Scan for the cell matching the given text and deliver its [X, Y] coordinate at center. 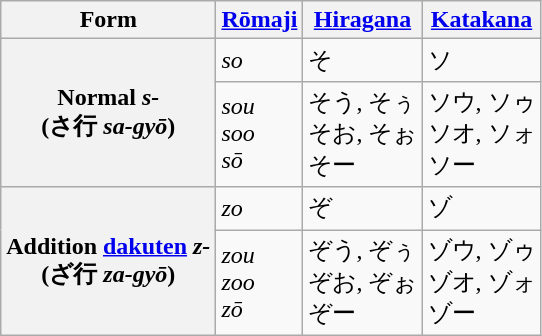
ぞ [362, 208]
Rōmaji [260, 20]
ソウ, ソゥソオ, ソォソー [482, 134]
zo [260, 208]
so [260, 60]
そう, そぅそお, そぉそー [362, 134]
sousoosō [260, 134]
そ [362, 60]
ゾウ, ゾゥゾオ, ゾォゾー [482, 283]
Form [108, 20]
ソ [482, 60]
Addition dakuten z-(ざ行 za-gyō) [108, 261]
Normal s-(さ行 sa-gyō) [108, 113]
ゾ [482, 208]
zouzoozō [260, 283]
Hiragana [362, 20]
ぞう, ぞぅぞお, ぞぉぞー [362, 283]
Katakana [482, 20]
